Capture the cell that displays the provided text and extract its [X, Y] central coordinate. 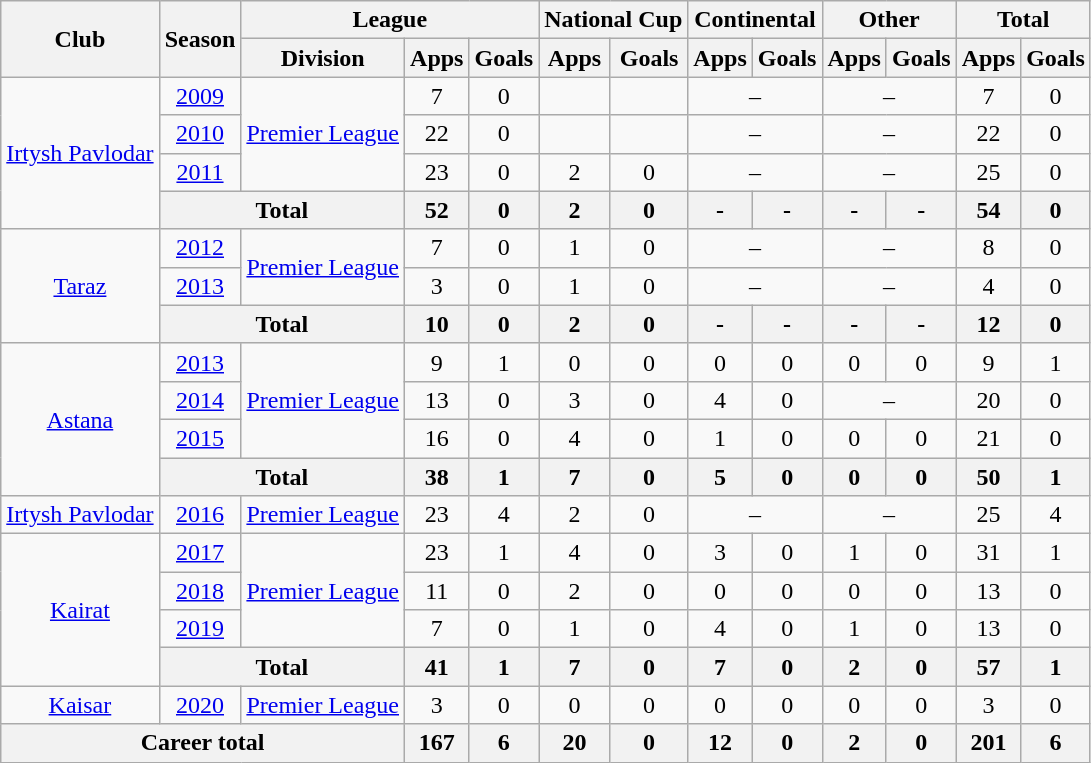
5 [720, 477]
Career total [203, 743]
57 [988, 667]
2016 [200, 515]
10 [437, 324]
Kaisar [80, 705]
Division [323, 58]
2015 [200, 438]
2020 [200, 705]
Other [889, 20]
2011 [200, 172]
2012 [200, 248]
2014 [200, 400]
National Cup [614, 20]
Kairat [80, 610]
Club [80, 39]
2009 [200, 96]
54 [988, 210]
38 [437, 477]
21 [988, 438]
Astana [80, 419]
50 [988, 477]
31 [988, 553]
41 [437, 667]
16 [437, 438]
Taraz [80, 286]
8 [988, 248]
2010 [200, 134]
201 [988, 743]
2018 [200, 591]
Continental [755, 20]
2017 [200, 553]
52 [437, 210]
Season [200, 39]
167 [437, 743]
11 [437, 591]
League [390, 20]
2019 [200, 629]
